Pinpoint the cell where the given text exists, returning its [X, Y] midpoint coordinate. 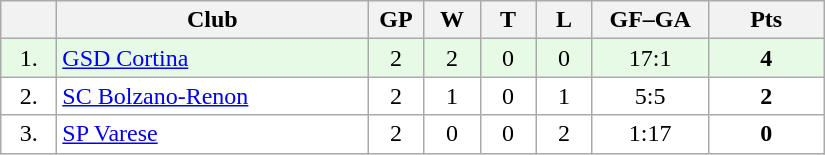
1:17 [650, 134]
SC Bolzano-Renon [212, 96]
GSD Cortina [212, 58]
2. [29, 96]
SP Varese [212, 134]
1. [29, 58]
T [508, 20]
3. [29, 134]
Club [212, 20]
17:1 [650, 58]
4 [766, 58]
W [452, 20]
5:5 [650, 96]
GP [396, 20]
Pts [766, 20]
L [564, 20]
GF–GA [650, 20]
